Search for the cell housing the specified text and yield its [X, Y] center coordinate. 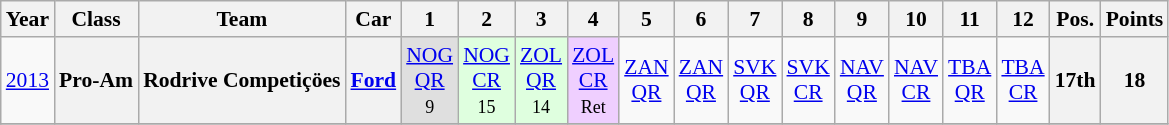
SVKQR [754, 80]
9 [862, 19]
18 [1135, 80]
TBACR [1022, 80]
4 [593, 19]
NOGCR15 [486, 80]
8 [808, 19]
5 [646, 19]
ZOLCRRet [593, 80]
NOGQR9 [430, 80]
7 [754, 19]
1 [430, 19]
Car [373, 19]
11 [970, 19]
2 [486, 19]
SVKCR [808, 80]
17th [1076, 80]
Pro-Am [96, 80]
10 [916, 19]
6 [701, 19]
Class [96, 19]
Rodrive Competiçöes [242, 80]
NAVCR [916, 80]
12 [1022, 19]
TBAQR [970, 80]
Pos. [1076, 19]
Points [1135, 19]
Year [28, 19]
Team [242, 19]
ZOLQR14 [541, 80]
3 [541, 19]
NAVQR [862, 80]
Ford [373, 80]
2013 [28, 80]
